Pinpoint the cell where the given text exists, returning its [x, y] midpoint coordinate. 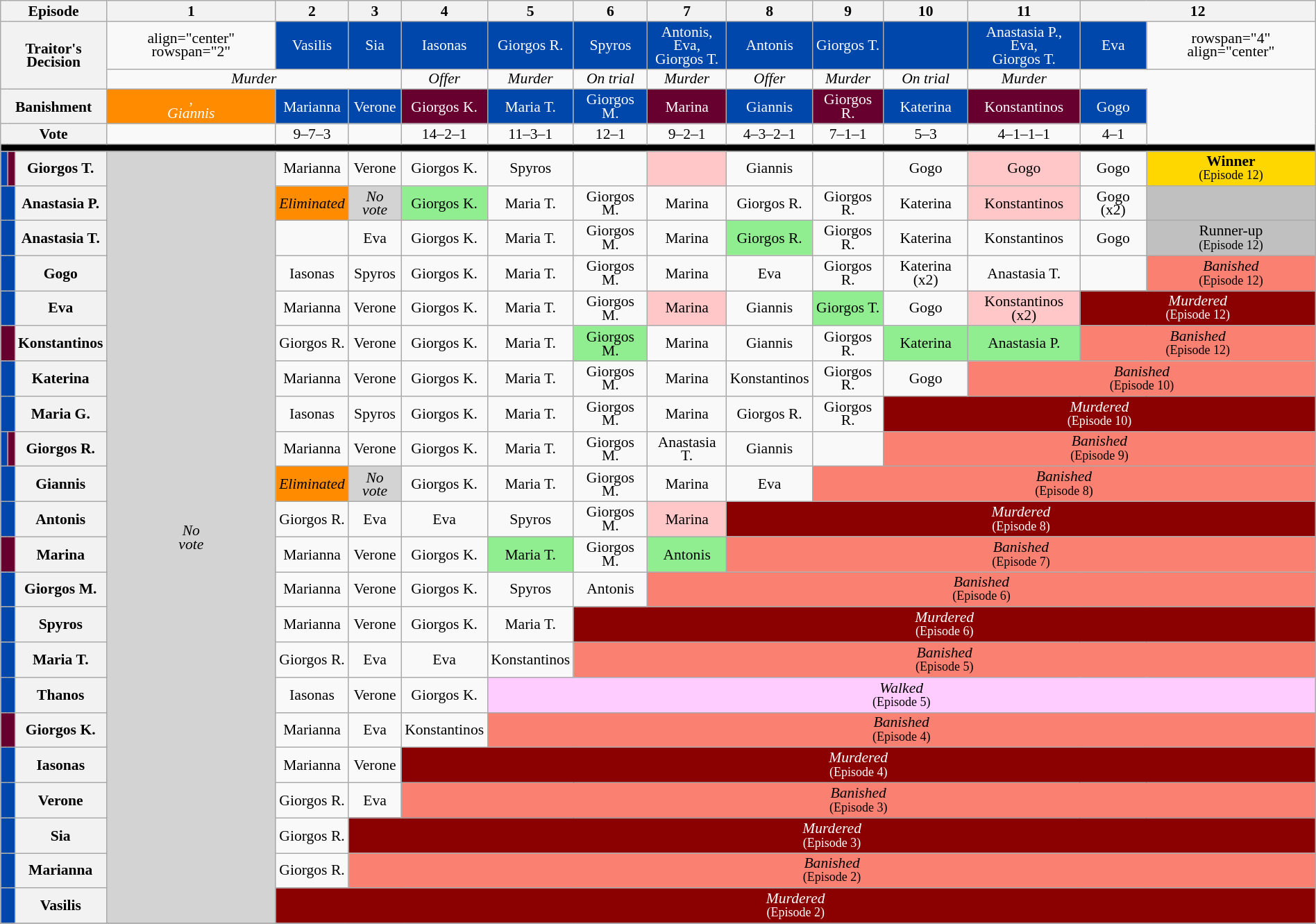
rowspan="4" align="center" [1231, 46]
12 [1198, 11]
9–7–3 [312, 134]
1 [191, 11]
Banished (Episode 7) [1022, 554]
11 [1024, 11]
Murdered (Episode 6) [944, 625]
Murdered (Episode 3) [832, 836]
Gogo (x2) [1113, 204]
Konstantinos (x2) [1024, 308]
Maria G. [60, 414]
Banished (Episode 2) [832, 871]
Katerina (x2) [926, 274]
Anastasia P.,Eva,Giorgos T. [1024, 46]
9–2–1 [687, 134]
Murdered (Episode 4) [858, 765]
Murdered (Episode 8) [1022, 519]
10 [926, 11]
12–1 [610, 134]
14–2–1 [444, 134]
Episode [54, 11]
4–1–1–1 [1024, 134]
Banished (Episode 8) [1065, 485]
Novote [191, 537]
Banished (Episode 5) [944, 660]
Banished (Episode 10) [1142, 379]
Walked (Episode 5) [901, 696]
Vote [54, 134]
8 [770, 11]
9 [848, 11]
2 [312, 11]
Murdered (Episode 10) [1099, 414]
Banishment [54, 107]
4–3–2–1 [770, 134]
Runner-up (Episode 12) [1231, 239]
7–1–1 [848, 134]
11–3–1 [530, 134]
Banished (Episode 4) [901, 730]
5–3 [926, 134]
5 [530, 11]
Murdered (Episode 2) [795, 907]
,Giannis [191, 107]
Thanos [60, 696]
align="center" rowspan="2" [191, 46]
7 [687, 11]
Banished (Episode 6) [981, 590]
Winner (Episode 12) [1231, 169]
4 [444, 11]
3 [375, 11]
Banished (Episode 3) [858, 801]
6 [610, 11]
Banished (Episode 9) [1099, 448]
Traitor'sDecision [54, 56]
Antonis,Eva,Giorgos T. [687, 46]
4–1 [1113, 134]
Murdered (Episode 12) [1198, 308]
